Determine the (x, y) coordinate at the center of the cell enclosing the given text.  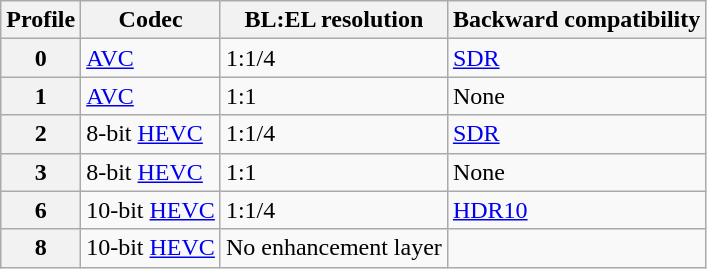
3 (41, 172)
BL:EL resolution (334, 20)
HDR10 (576, 210)
Backward compatibility (576, 20)
No enhancement layer (334, 248)
Profile (41, 20)
1 (41, 96)
2 (41, 134)
Codec (151, 20)
8 (41, 248)
0 (41, 58)
6 (41, 210)
